Find where the given text appears and provide that cell's center as (x, y) coordinate. 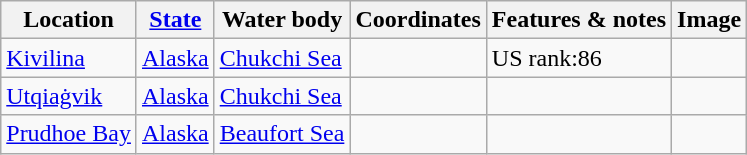
Beaufort Sea (282, 134)
State (175, 20)
Water body (282, 20)
US rank:86 (578, 58)
Prudhoe Bay (69, 134)
Utqiaġvik (69, 96)
Location (69, 20)
Coordinates (418, 20)
Image (710, 20)
Kivilina (69, 58)
Features & notes (578, 20)
